For the text-containing cell, return its midpoint in [X, Y] coordinate format. 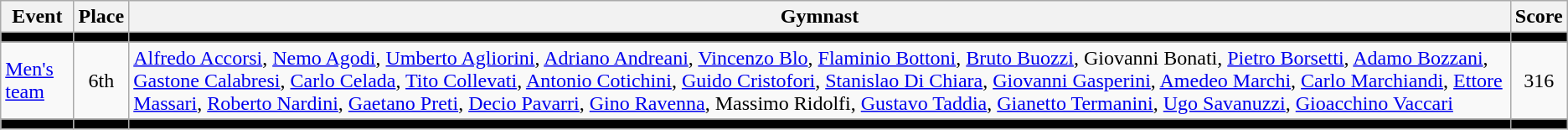
Men's team [37, 81]
6th [101, 81]
Event [37, 17]
Place [101, 17]
316 [1539, 81]
Score [1539, 17]
Gymnast [820, 17]
